Return the (X, Y) coordinate for the center point of the cell that contains the specified text.  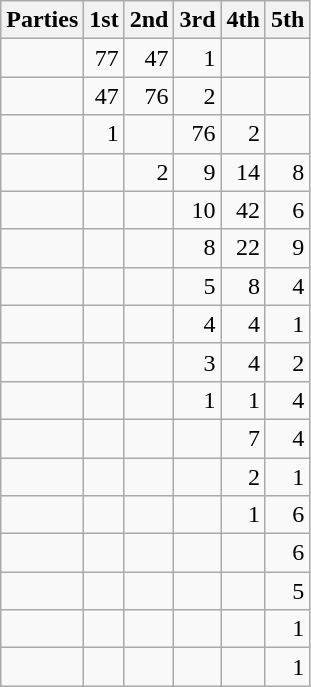
10 (198, 210)
3 (198, 362)
77 (104, 58)
1st (104, 20)
4th (243, 20)
42 (243, 210)
22 (243, 248)
5th (287, 20)
2nd (149, 20)
Parties (42, 20)
14 (243, 172)
3rd (198, 20)
7 (243, 438)
